Pinpoint the cell where the given text exists, returning its [X, Y] midpoint coordinate. 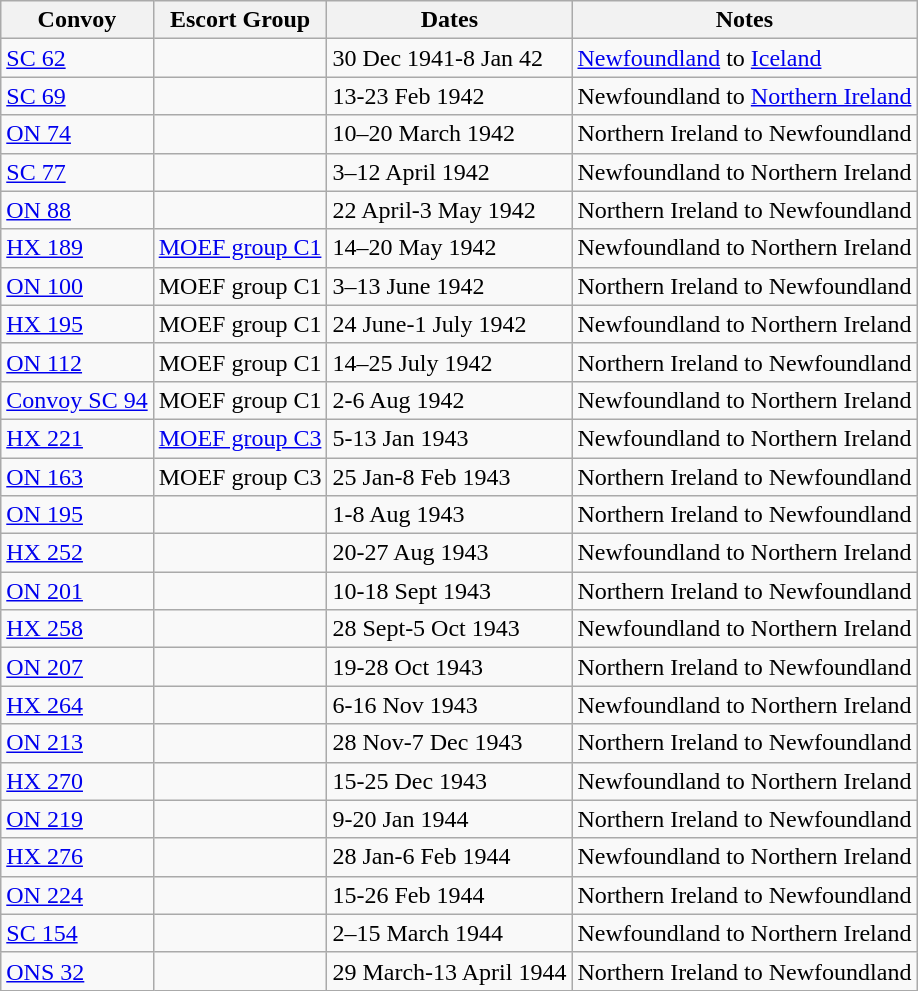
10–20 March 1942 [450, 134]
6-16 Nov 1943 [450, 705]
ON 88 [77, 210]
HX 252 [77, 553]
14–20 May 1942 [450, 248]
ON 163 [77, 477]
24 June-1 July 1942 [450, 324]
ON 112 [77, 362]
Newfoundland to Iceland [744, 58]
HX 195 [77, 324]
3–13 June 1942 [450, 286]
13-23 Feb 1942 [450, 96]
ON 100 [77, 286]
28 Jan-6 Feb 1944 [450, 857]
20-27 Aug 1943 [450, 553]
HX 189 [77, 248]
ON 201 [77, 591]
ON 207 [77, 667]
Notes [744, 20]
HX 276 [77, 857]
ON 219 [77, 819]
SC 77 [77, 172]
SC 69 [77, 96]
ON 74 [77, 134]
19-28 Oct 1943 [450, 667]
28 Sept-5 Oct 1943 [450, 629]
30 Dec 1941-8 Jan 42 [450, 58]
Escort Group [240, 20]
ONS 32 [77, 971]
28 Nov-7 Dec 1943 [450, 743]
5-13 Jan 1943 [450, 438]
15-25 Dec 1943 [450, 781]
14–25 July 1942 [450, 362]
29 March-13 April 1944 [450, 971]
ON 224 [77, 895]
Convoy [77, 20]
Convoy SC 94 [77, 400]
2–15 March 1944 [450, 933]
22 April-3 May 1942 [450, 210]
SC 154 [77, 933]
9-20 Jan 1944 [450, 819]
Dates [450, 20]
1-8 Aug 1943 [450, 515]
HX 264 [77, 705]
HX 221 [77, 438]
3–12 April 1942 [450, 172]
ON 213 [77, 743]
SC 62 [77, 58]
10-18 Sept 1943 [450, 591]
HX 270 [77, 781]
ON 195 [77, 515]
15-26 Feb 1944 [450, 895]
25 Jan-8 Feb 1943 [450, 477]
HX 258 [77, 629]
2-6 Aug 1942 [450, 400]
